Search for the cell housing the specified text and yield its [x, y] center coordinate. 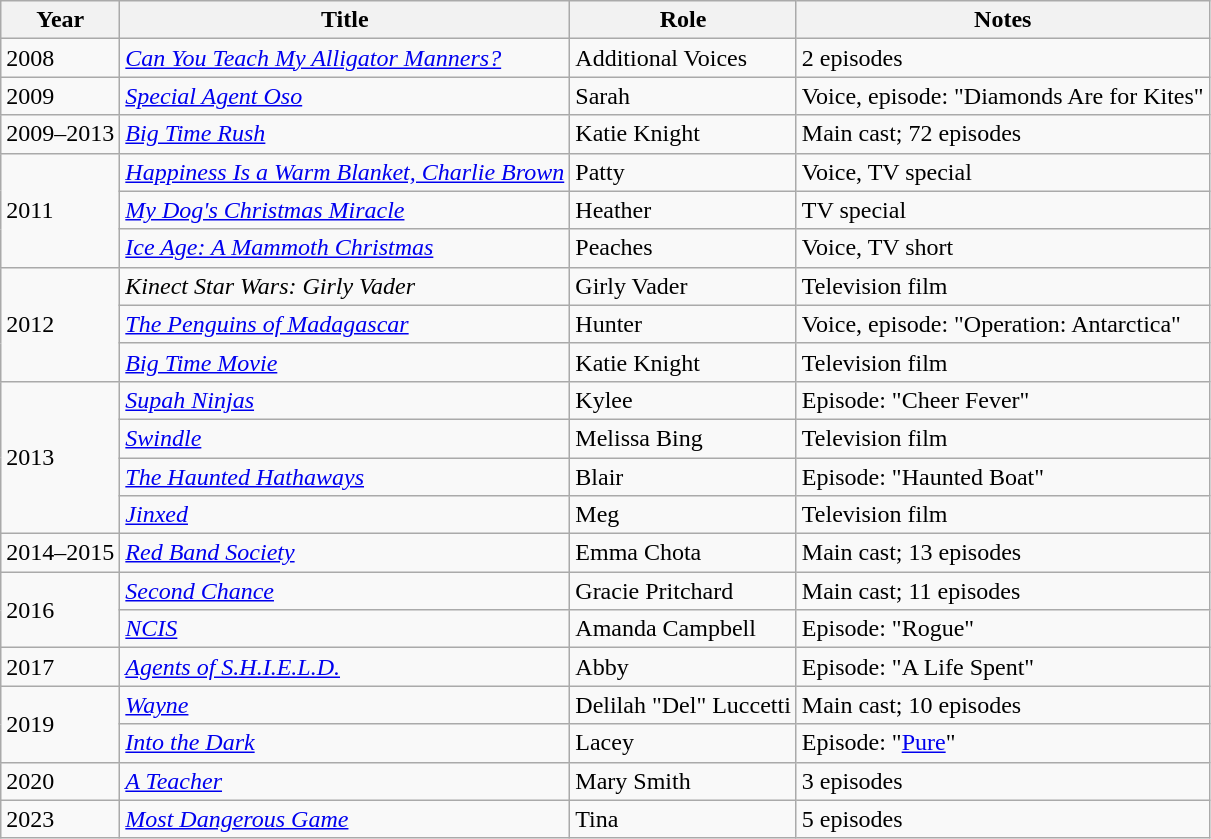
Swindle [345, 438]
Most Dangerous Game [345, 819]
Melissa Bing [684, 438]
2020 [60, 781]
Jinxed [345, 515]
2014–2015 [60, 553]
Gracie Pritchard [684, 591]
Blair [684, 477]
Girly Vader [684, 286]
2 episodes [1002, 58]
Happiness Is a Warm Blanket, Charlie Brown [345, 172]
Wayne [345, 705]
Special Agent Oso [345, 96]
Amanda Campbell [684, 629]
2017 [60, 667]
Delilah "Del" Luccetti [684, 705]
Episode: "Pure" [1002, 743]
Title [345, 20]
Main cast; 72 episodes [1002, 134]
Role [684, 20]
NCIS [345, 629]
Second Chance [345, 591]
Lacey [684, 743]
Voice, episode: "Diamonds Are for Kites" [1002, 96]
Emma Chota [684, 553]
A Teacher [345, 781]
Ice Age: A Mammoth Christmas [345, 248]
2016 [60, 610]
Agents of S.H.I.E.L.D. [345, 667]
Big Time Movie [345, 362]
2023 [60, 819]
2009–2013 [60, 134]
Can You Teach My Alligator Manners? [345, 58]
TV special [1002, 210]
Notes [1002, 20]
Peaches [684, 248]
2011 [60, 210]
2012 [60, 324]
Main cast; 10 episodes [1002, 705]
Hunter [684, 324]
Voice, TV short [1002, 248]
Additional Voices [684, 58]
Episode: "Haunted Boat" [1002, 477]
Heather [684, 210]
The Penguins of Madagascar [345, 324]
2019 [60, 724]
Main cast; 11 episodes [1002, 591]
Patty [684, 172]
Year [60, 20]
2013 [60, 457]
Episode: "A Life Spent" [1002, 667]
Red Band Society [345, 553]
Sarah [684, 96]
Supah Ninjas [345, 400]
Main cast; 13 episodes [1002, 553]
Voice, TV special [1002, 172]
Episode: "Cheer Fever" [1002, 400]
Mary Smith [684, 781]
2008 [60, 58]
5 episodes [1002, 819]
Into the Dark [345, 743]
Big Time Rush [345, 134]
My Dog's Christmas Miracle [345, 210]
Episode: "Rogue" [1002, 629]
3 episodes [1002, 781]
Voice, episode: "Operation: Antarctica" [1002, 324]
Kinect Star Wars: Girly Vader [345, 286]
Tina [684, 819]
Meg [684, 515]
Abby [684, 667]
Kylee [684, 400]
The Haunted Hathaways [345, 477]
2009 [60, 96]
